Detect which cell encompasses the target text, then output its (X, Y) center coordinate. 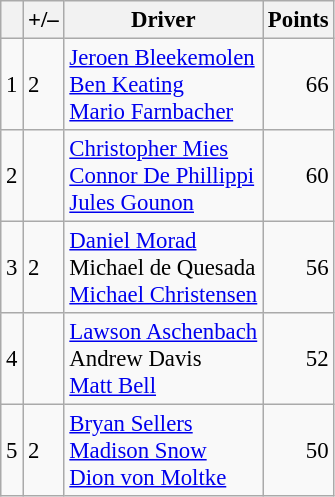
3 (12, 268)
Points (298, 20)
Daniel Morad Michael de Quesada Michael Christensen (164, 268)
Driver (164, 20)
Christopher Mies Connor De Phillippi Jules Gounon (164, 176)
Lawson Aschenbach Andrew Davis Matt Bell (164, 359)
56 (298, 268)
1 (12, 85)
50 (298, 451)
52 (298, 359)
+/– (44, 20)
5 (12, 451)
60 (298, 176)
66 (298, 85)
4 (12, 359)
Bryan Sellers Madison Snow Dion von Moltke (164, 451)
Jeroen Bleekemolen Ben Keating Mario Farnbacher (164, 85)
